Return (x, y) of the center of cell containing provided text 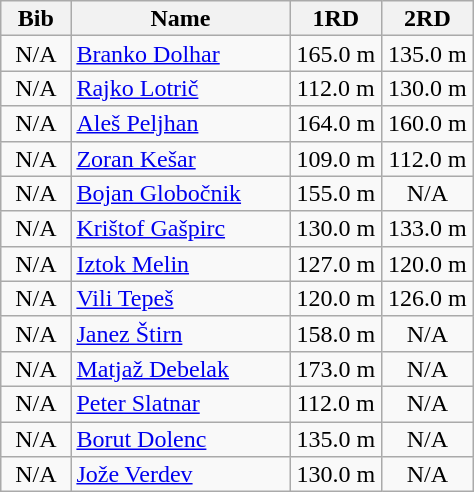
Zoran Kešar (180, 158)
165.0 m (336, 54)
1RD (336, 18)
Peter Slatnar (180, 404)
Jože Verdev (180, 474)
Iztok Melin (180, 264)
Bib (36, 18)
Matjaž Debelak (180, 368)
Aleš Peljhan (180, 124)
173.0 m (336, 368)
2RD (428, 18)
133.0 m (428, 228)
Janez Štirn (180, 334)
160.0 m (428, 124)
155.0 m (336, 194)
Bojan Globočnik (180, 194)
Name (180, 18)
164.0 m (336, 124)
Rajko Lotrič (180, 88)
158.0 m (336, 334)
Borut Dolenc (180, 440)
127.0 m (336, 264)
126.0 m (428, 298)
Branko Dolhar (180, 54)
109.0 m (336, 158)
Krištof Gašpirc (180, 228)
Vili Tepeš (180, 298)
